Capture the cell that displays the provided text and extract its [X, Y] central coordinate. 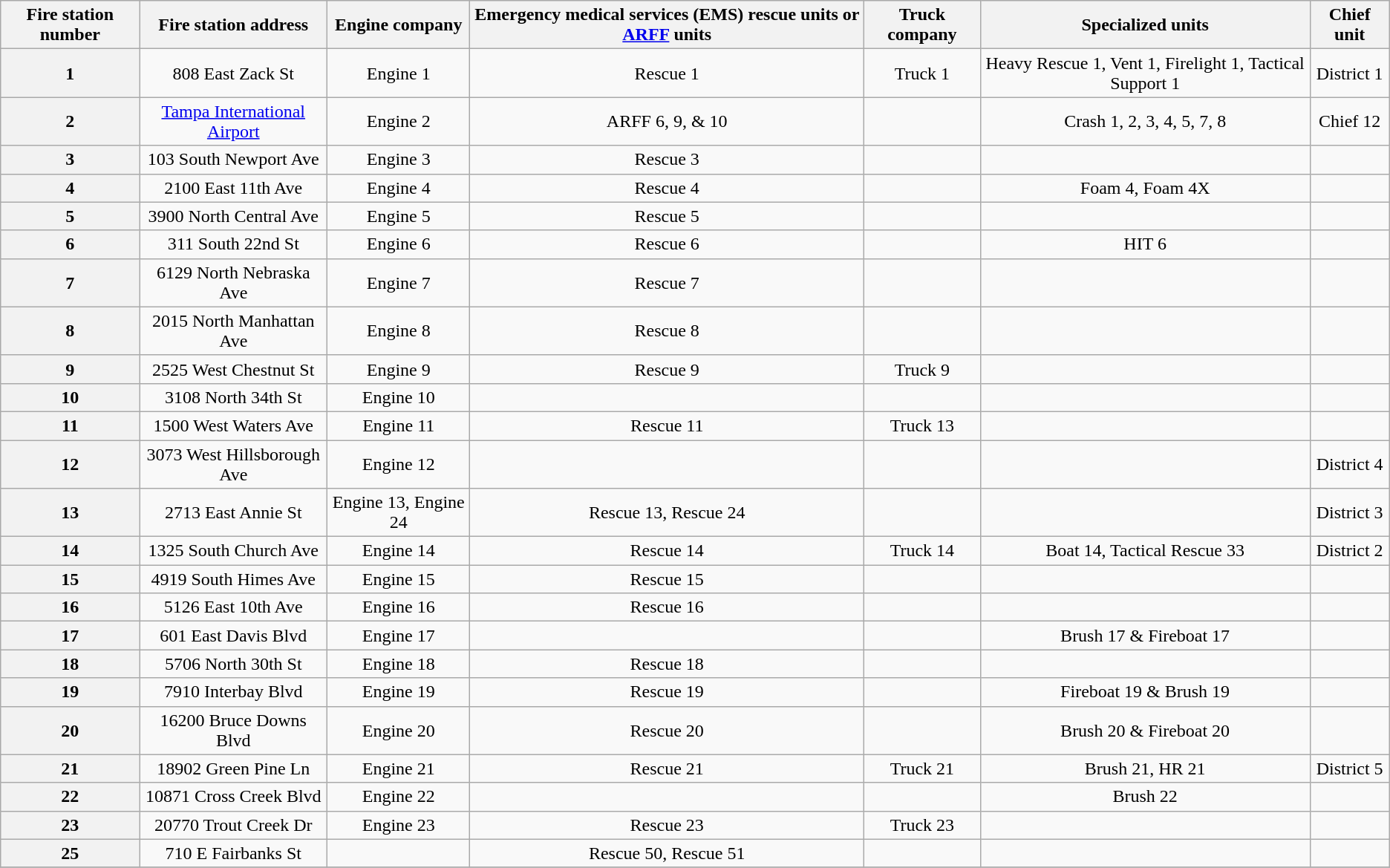
10 [70, 397]
Engine 9 [399, 369]
Truck 14 [922, 551]
15 [70, 579]
Rescue 9 [667, 369]
Engine 20 [399, 731]
Engine 11 [399, 425]
District 1 [1350, 73]
3073 West Hillsborough Ave [233, 463]
District 5 [1350, 769]
3 [70, 160]
Foam 4, Foam 4X [1145, 188]
District 4 [1350, 463]
2 [70, 122]
Specialized units [1145, 25]
Truck 23 [922, 825]
Engine 5 [399, 216]
601 East Davis Blvd [233, 636]
14 [70, 551]
2525 West Chestnut St [233, 369]
Brush 17 & Fireboat 17 [1145, 636]
1 [70, 73]
Rescue 8 [667, 331]
Rescue 6 [667, 244]
Rescue 5 [667, 216]
Fire station number [70, 25]
5706 North 30th St [233, 664]
Engine 23 [399, 825]
Boat 14, Tactical Rescue 33 [1145, 551]
17 [70, 636]
22 [70, 797]
2713 East Annie St [233, 512]
Rescue 18 [667, 664]
2100 East 11th Ave [233, 188]
2015 North Manhattan Ave [233, 331]
Fireboat 19 & Brush 19 [1145, 692]
Engine 6 [399, 244]
5 [70, 216]
19 [70, 692]
11 [70, 425]
18902 Green Pine Ln [233, 769]
Rescue 19 [667, 692]
Brush 22 [1145, 797]
4 [70, 188]
Truck company [922, 25]
Rescue 4 [667, 188]
Tampa International Airport [233, 122]
Rescue 1 [667, 73]
Engine 17 [399, 636]
Engine 22 [399, 797]
Rescue 20 [667, 731]
Rescue 3 [667, 160]
Engine 4 [399, 188]
710 E Fairbanks St [233, 853]
Rescue 15 [667, 579]
8 [70, 331]
Engine 10 [399, 397]
3900 North Central Ave [233, 216]
18 [70, 664]
ARFF 6, 9, & 10 [667, 122]
Rescue 14 [667, 551]
Rescue 11 [667, 425]
HIT 6 [1145, 244]
Chief 12 [1350, 122]
Engine 13, Engine 24 [399, 512]
25 [70, 853]
20 [70, 731]
Engine 7 [399, 282]
21 [70, 769]
Engine 2 [399, 122]
Heavy Rescue 1, Vent 1, Firelight 1, Tactical Support 1 [1145, 73]
5126 East 10th Ave [233, 607]
Rescue 16 [667, 607]
Chief unit [1350, 25]
12 [70, 463]
Emergency medical services (EMS) rescue units or ARFF units [667, 25]
1325 South Church Ave [233, 551]
Rescue 23 [667, 825]
13 [70, 512]
1500 West Waters Ave [233, 425]
16200 Bruce Downs Blvd [233, 731]
Crash 1, 2, 3, 4, 5, 7, 8 [1145, 122]
311 South 22nd St [233, 244]
Engine 16 [399, 607]
Rescue 7 [667, 282]
808 East Zack St [233, 73]
Engine 21 [399, 769]
Engine 19 [399, 692]
Rescue 13, Rescue 24 [667, 512]
9 [70, 369]
Engine 14 [399, 551]
23 [70, 825]
Engine 8 [399, 331]
Fire station address [233, 25]
District 2 [1350, 551]
Engine 15 [399, 579]
4919 South Himes Ave [233, 579]
Truck 1 [922, 73]
Engine 3 [399, 160]
20770 Trout Creek Dr [233, 825]
Truck 13 [922, 425]
Engine 18 [399, 664]
6 [70, 244]
16 [70, 607]
7910 Interbay Blvd [233, 692]
7 [70, 282]
District 3 [1350, 512]
6129 North Nebraska Ave [233, 282]
Engine 12 [399, 463]
103 South Newport Ave [233, 160]
Rescue 50, Rescue 51 [667, 853]
Brush 21, HR 21 [1145, 769]
Truck 9 [922, 369]
Rescue 21 [667, 769]
Engine 1 [399, 73]
3108 North 34th St [233, 397]
Truck 21 [922, 769]
10871 Cross Creek Blvd [233, 797]
Brush 20 & Fireboat 20 [1145, 731]
Engine company [399, 25]
